Find where the given text appears and provide that cell's center as (X, Y) coordinate. 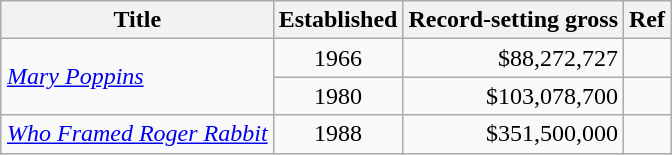
Mary Poppins (137, 77)
Who Framed Roger Rabbit (137, 134)
$88,272,727 (514, 58)
$103,078,700 (514, 96)
Title (137, 20)
Record-setting gross (514, 20)
1988 (338, 134)
$351,500,000 (514, 134)
Ref (648, 20)
Established (338, 20)
1966 (338, 58)
1980 (338, 96)
